Pinpoint the cell where the given text exists, returning its (X, Y) midpoint coordinate. 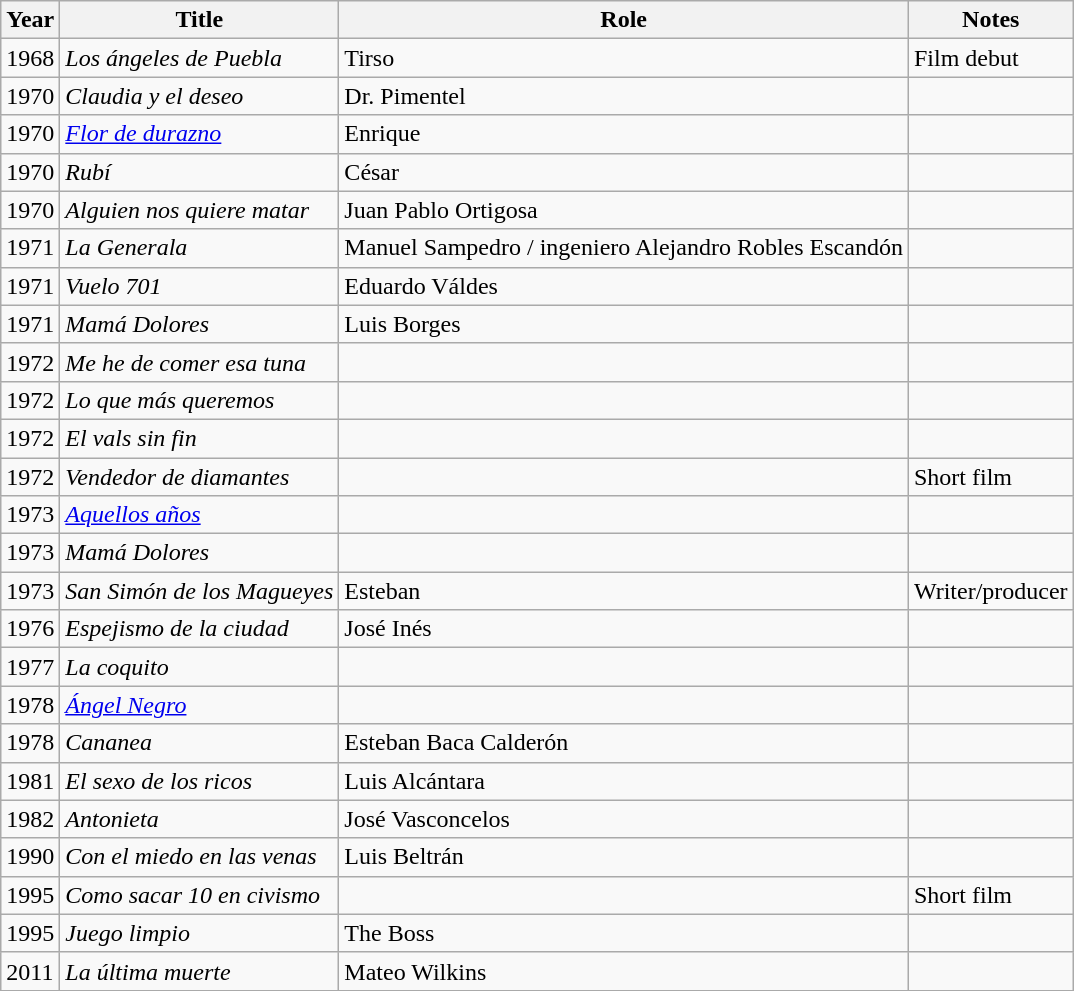
Vendedor de diamantes (200, 477)
Luis Borges (624, 324)
1968 (30, 58)
1976 (30, 629)
Juego limpio (200, 933)
Ángel Negro (200, 705)
Year (30, 20)
José Vasconcelos (624, 819)
La Generala (200, 248)
Notes (990, 20)
1981 (30, 781)
Role (624, 20)
Mateo Wilkins (624, 971)
La coquito (200, 667)
El sexo de los ricos (200, 781)
Dr. Pimentel (624, 96)
Alguien nos quiere matar (200, 210)
The Boss (624, 933)
Luis Beltrán (624, 857)
Esteban Baca Calderón (624, 743)
Luis Alcántara (624, 781)
Enrique (624, 134)
2011 (30, 971)
Manuel Sampedro / ingeniero Alejandro Robles Escandón (624, 248)
1982 (30, 819)
Tirso (624, 58)
Film debut (990, 58)
Rubí (200, 172)
Writer/producer (990, 591)
El vals sin fin (200, 438)
Los ángeles de Puebla (200, 58)
Me he de comer esa tuna (200, 362)
José Inés (624, 629)
La última muerte (200, 971)
Con el miedo en las venas (200, 857)
Vuelo 701 (200, 286)
Title (200, 20)
1977 (30, 667)
Claudia y el deseo (200, 96)
Lo que más queremos (200, 400)
Espejismo de la ciudad (200, 629)
Aquellos años (200, 515)
Como sacar 10 en civismo (200, 895)
Eduardo Váldes (624, 286)
Cananea (200, 743)
Antonieta (200, 819)
Juan Pablo Ortigosa (624, 210)
San Simón de los Magueyes (200, 591)
1990 (30, 857)
César (624, 172)
Esteban (624, 591)
Flor de durazno (200, 134)
